Return the [X, Y] coordinate for the center point of the cell that contains the specified text.  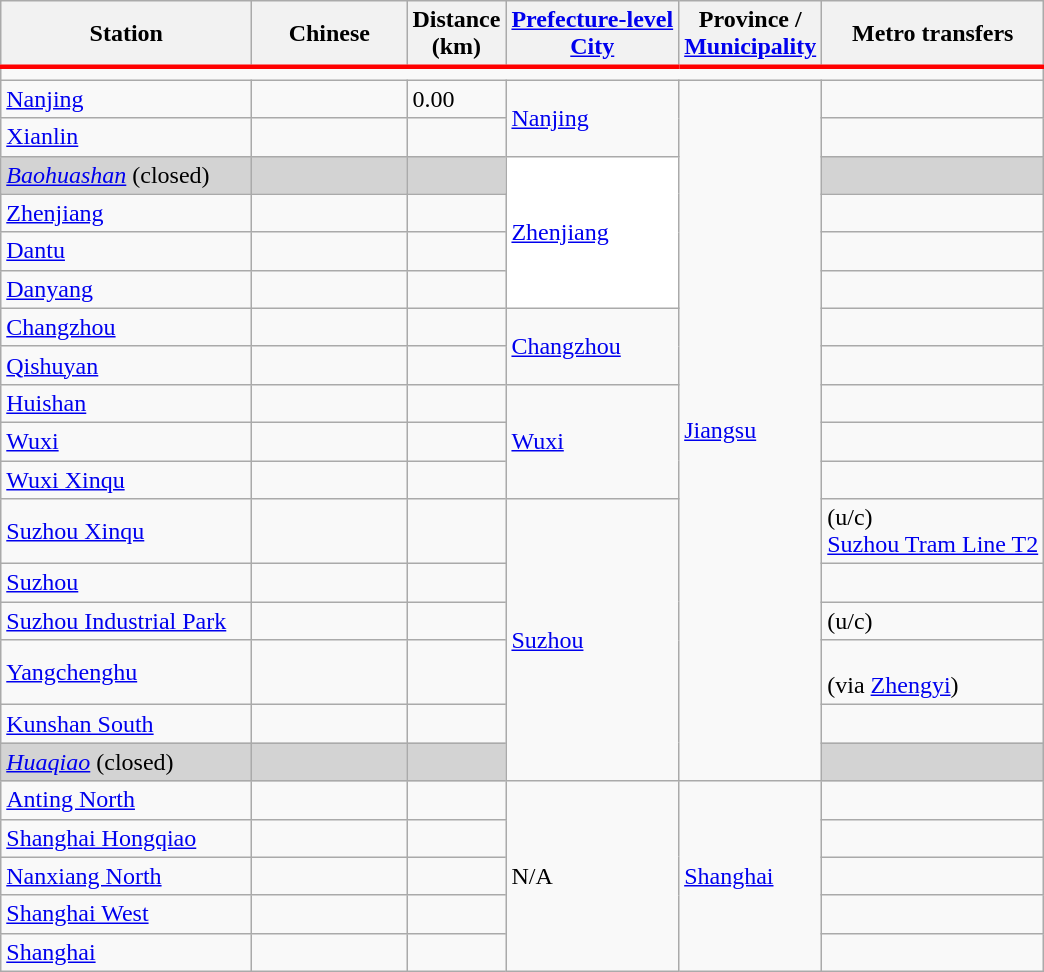
(u/c) Suzhou Tram Line T2 [933, 532]
(via Zhengyi) [933, 672]
Shanghai Hongqiao [126, 838]
N/A [592, 876]
Prefecture-levelCity [592, 34]
Distance(km) [456, 34]
Suzhou Industrial Park [126, 621]
Chinese [330, 34]
Station [126, 34]
Danyang [126, 289]
Huishan [126, 403]
Anting North [126, 800]
Suzhou Xinqu [126, 532]
Jiangsu [750, 430]
Xianlin [126, 137]
0.00 [456, 99]
Shanghai West [126, 914]
Nanxiang North [126, 876]
Yangchenghu [126, 672]
Province /Municipality [750, 34]
Kunshan South [126, 724]
Metro transfers [933, 34]
Wuxi Xinqu [126, 479]
Dantu [126, 251]
(u/c) [933, 621]
Baohuashan (closed) [126, 175]
Qishuyan [126, 365]
Huaqiao (closed) [126, 762]
